For the text-containing cell, return its midpoint in [x, y] coordinate format. 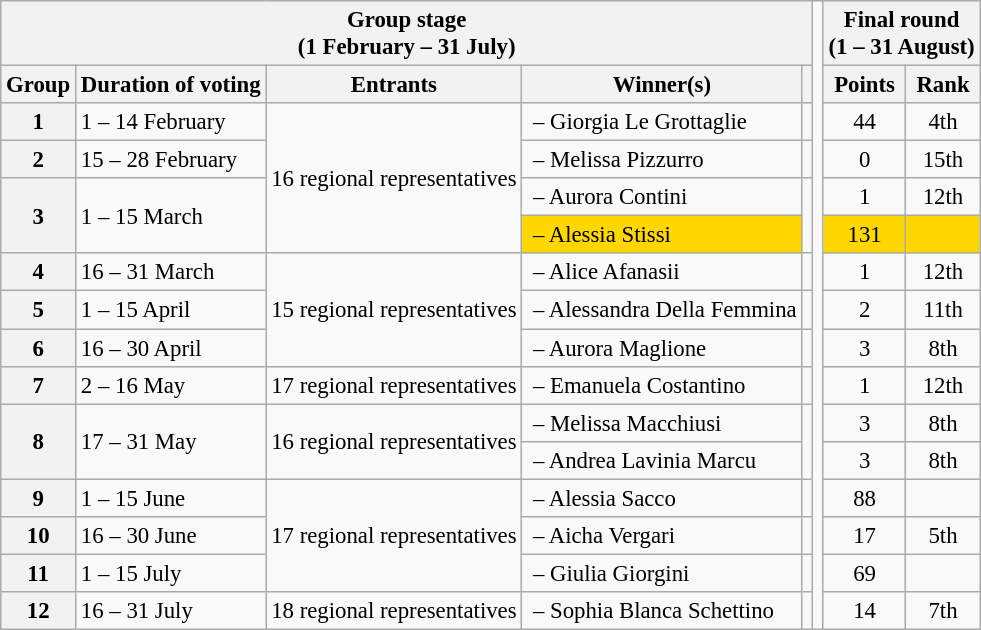
– Melissa Macchiusi [662, 423]
69 [864, 573]
5th [943, 536]
– Alessia Stissi [662, 235]
9 [38, 498]
Points [864, 85]
1 – 14 February [171, 122]
– Aurora Maglione [662, 348]
18 regional representatives [394, 611]
0 [864, 160]
16 – 31 July [171, 611]
Entrants [394, 85]
17 [864, 536]
16 – 30 June [171, 536]
6 [38, 348]
– Aurora Contini [662, 197]
– Alice Afanasii [662, 273]
Group [38, 85]
131 [864, 235]
1 – 15 June [171, 498]
Duration of voting [171, 85]
12 [38, 611]
8 [38, 442]
2 – 16 May [171, 385]
44 [864, 122]
– Giulia Giorgini [662, 573]
4 [38, 273]
14 [864, 611]
– Andrea Lavinia Marcu [662, 460]
– Emanuela Costantino [662, 385]
Final round(1 – 31 August) [902, 34]
7th [943, 611]
4th [943, 122]
Rank [943, 85]
– Alessandra Della Femmina [662, 310]
1 – 15 March [171, 216]
– Sophia Blanca Schettino [662, 611]
15th [943, 160]
11 [38, 573]
– Aicha Vergari [662, 536]
16 – 31 March [171, 273]
– Alessia Sacco [662, 498]
– Giorgia Le Grottaglie [662, 122]
15 regional representatives [394, 310]
– Melissa Pizzurro [662, 160]
88 [864, 498]
17 – 31 May [171, 442]
10 [38, 536]
1 – 15 July [171, 573]
1 – 15 April [171, 310]
16 – 30 April [171, 348]
Winner(s) [662, 85]
Group stage(1 February – 31 July) [407, 34]
15 – 28 February [171, 160]
5 [38, 310]
7 [38, 385]
11th [943, 310]
